Find where the given text appears and provide that cell's center as [x, y] coordinate. 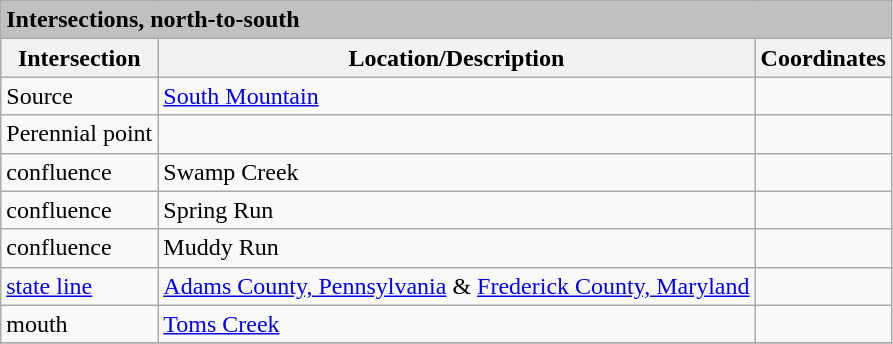
mouth [80, 324]
Location/Description [456, 58]
Spring Run [456, 210]
Adams County, Pennsylvania & Frederick County, Maryland [456, 286]
Perennial point [80, 134]
state line [80, 286]
South Mountain [456, 96]
Swamp Creek [456, 172]
Muddy Run [456, 248]
Source [80, 96]
Intersections, north-to-south [446, 20]
Toms Creek [456, 324]
Intersection [80, 58]
Coordinates [823, 58]
